Output the (X, Y) coordinate of the center of the cell containing the given text.  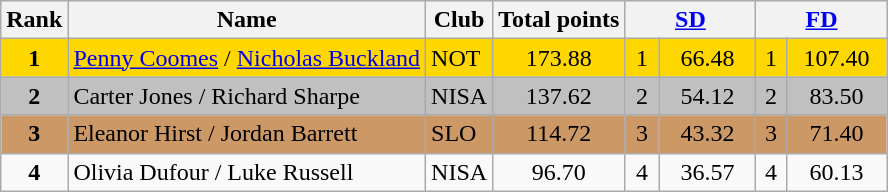
60.13 (836, 172)
96.70 (559, 172)
Total points (559, 20)
SLO (460, 134)
107.40 (836, 58)
SD (690, 20)
114.72 (559, 134)
83.50 (836, 96)
66.48 (708, 58)
137.62 (559, 96)
Name (247, 20)
FD (822, 20)
173.88 (559, 58)
43.32 (708, 134)
Olivia Dufour / Luke Russell (247, 172)
Eleanor Hirst / Jordan Barrett (247, 134)
54.12 (708, 96)
Rank (34, 20)
36.57 (708, 172)
Penny Coomes / Nicholas Buckland (247, 58)
Club (460, 20)
NOT (460, 58)
71.40 (836, 134)
Carter Jones / Richard Sharpe (247, 96)
